Output the [x, y] coordinate of the center of the cell containing the given text.  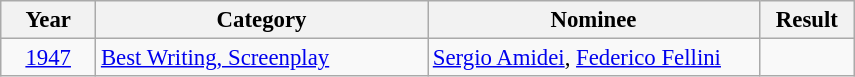
Category [262, 20]
Best Writing, Screenplay [262, 58]
Year [48, 20]
1947 [48, 58]
Result [806, 20]
Nominee [594, 20]
Sergio Amidei, Federico Fellini [594, 58]
